Return [x, y] of the center of cell containing provided text 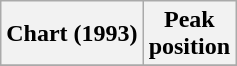
Chart (1993) [72, 34]
Peakposition [189, 34]
